Return [X, Y] of the center of cell containing provided text 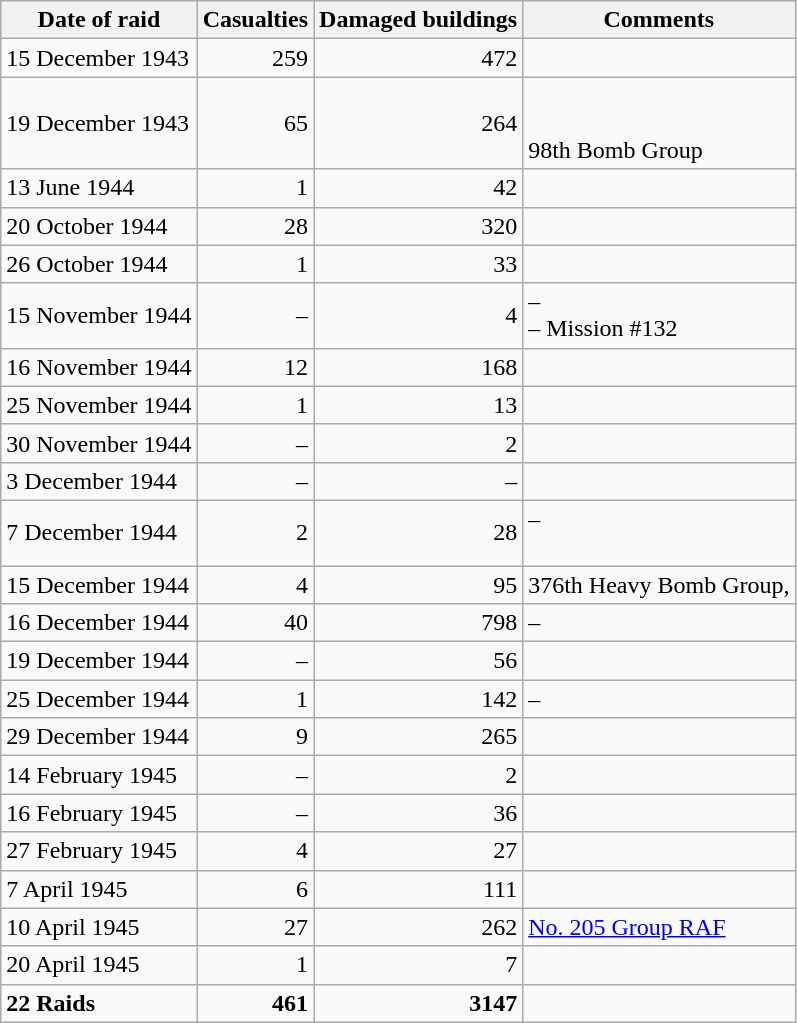
3 December 1944 [99, 481]
29 December 1944 [99, 737]
264 [418, 123]
40 [255, 623]
25 December 1944 [99, 699]
320 [418, 226]
376th Heavy Bomb Group, [659, 585]
19 December 1943 [99, 123]
27 February 1945 [99, 851]
9 [255, 737]
10 April 1945 [99, 927]
7 December 1944 [99, 532]
– – Mission #132 [659, 316]
6 [255, 889]
16 November 1944 [99, 367]
7 [418, 965]
No. 205 Group RAF [659, 927]
265 [418, 737]
20 April 1945 [99, 965]
Date of raid [99, 20]
98th Bomb Group [659, 123]
461 [255, 1003]
14 February 1945 [99, 775]
142 [418, 699]
7 April 1945 [99, 889]
65 [255, 123]
15 December 1943 [99, 58]
56 [418, 661]
15 December 1944 [99, 585]
16 December 1944 [99, 623]
472 [418, 58]
25 November 1944 [99, 405]
95 [418, 585]
111 [418, 889]
12 [255, 367]
26 October 1944 [99, 264]
168 [418, 367]
42 [418, 188]
20 October 1944 [99, 226]
798 [418, 623]
Casualties [255, 20]
36 [418, 813]
19 December 1944 [99, 661]
15 November 1944 [99, 316]
13 June 1944 [99, 188]
262 [418, 927]
13 [418, 405]
33 [418, 264]
22 Raids [99, 1003]
Damaged buildings [418, 20]
3147 [418, 1003]
16 February 1945 [99, 813]
259 [255, 58]
Comments [659, 20]
30 November 1944 [99, 443]
